Identify which cell holds the provided text, then report its [X, Y] central coordinate. 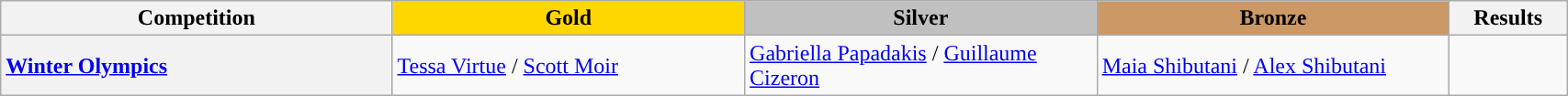
Silver [921, 18]
Gold [569, 18]
Bronze [1273, 18]
Tessa Virtue / Scott Moir [569, 66]
Competition [197, 18]
Gabriella Papadakis / Guillaume Cizeron [921, 66]
Maia Shibutani / Alex Shibutani [1273, 66]
Results [1508, 18]
Winter Olympics [197, 66]
